Return the (X, Y) coordinate for the center point of the cell that contains the specified text.  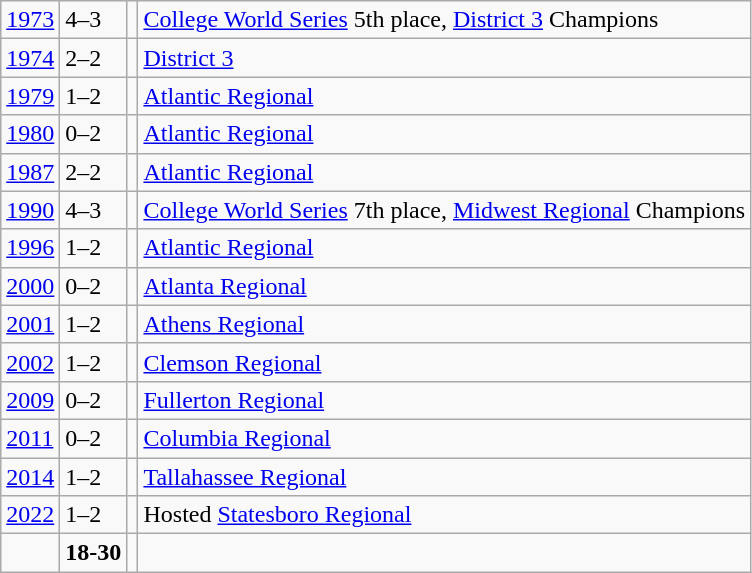
Fullerton Regional (444, 400)
1973 (30, 20)
College World Series 7th place, Midwest Regional Champions (444, 210)
2001 (30, 324)
1987 (30, 172)
College World Series 5th place, District 3 Champions (444, 20)
2022 (30, 515)
1974 (30, 58)
2002 (30, 362)
18-30 (94, 553)
1980 (30, 134)
1996 (30, 248)
Clemson Regional (444, 362)
Hosted Statesboro Regional (444, 515)
1979 (30, 96)
Columbia Regional (444, 438)
Tallahassee Regional (444, 477)
Atlanta Regional (444, 286)
2000 (30, 286)
1990 (30, 210)
District 3 (444, 58)
2009 (30, 400)
2011 (30, 438)
Athens Regional (444, 324)
2014 (30, 477)
